Determine the [x, y] coordinate at the center of the cell enclosing the given text.  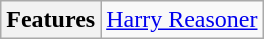
Harry Reasoner [182, 20]
Features [51, 20]
